Return the (X, Y) coordinate for the center point of the cell that contains the specified text.  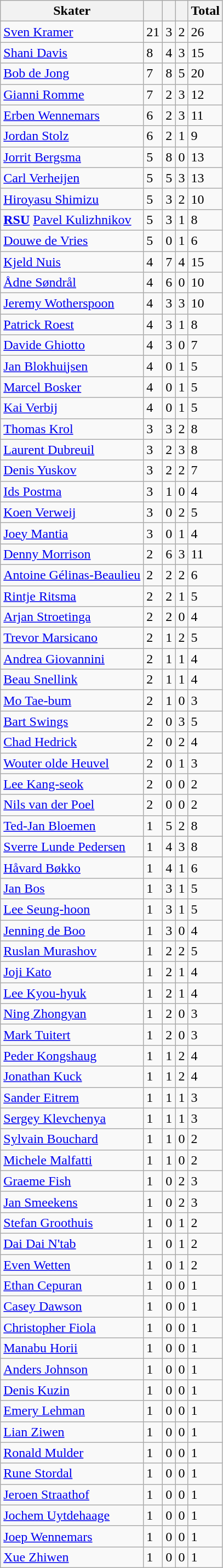
Hiroyasu Shimizu (72, 199)
Laurent Dubreuil (72, 450)
Shani Davis (72, 53)
Emery Lehman (72, 1411)
Christopher Fiola (72, 1328)
Denny Morrison (72, 554)
Dai Dai N'tab (72, 1244)
Jonathan Kuck (72, 1077)
Marcel Bosker (72, 387)
Sven Kramer (72, 32)
Jenning de Boo (72, 931)
Skater (72, 11)
Jan Bos (72, 888)
Bob de Jong (72, 74)
Ronald Mulder (72, 1453)
Joey Mantia (72, 533)
Kjeld Nuis (72, 262)
Lee Kang-seok (72, 784)
Manabu Horii (72, 1348)
Peder Kongshaug (72, 1056)
Xue Zhiwen (72, 1557)
Kai Verbij (72, 408)
Thomas Krol (72, 429)
Bart Swings (72, 721)
Sergey Klevchenya (72, 1118)
Anders Johnson (72, 1369)
Denis Kuzin (72, 1390)
Andrea Giovannini (72, 659)
Koen Verweij (72, 512)
Graeme Fish (72, 1181)
Ådne Søndrål (72, 283)
Stefan Groothuis (72, 1223)
Ethan Cepuran (72, 1286)
Antoine Gélinas-Beaulieu (72, 575)
RSU Pavel Kulizhnikov (72, 220)
Lian Ziwen (72, 1432)
Jordan Stolz (72, 136)
Lee Kyou-hyuk (72, 993)
Erben Wennemars (72, 115)
Ids Postma (72, 491)
Sylvain Bouchard (72, 1139)
Mark Tuitert (72, 1035)
Douwe de Vries (72, 240)
Carl Verheijen (72, 178)
Jeremy Wotherspoon (72, 304)
Ruslan Murashov (72, 951)
Nils van der Poel (72, 805)
Total (205, 11)
Håvard Bøkko (72, 867)
Arjan Stroetinga (72, 617)
Sander Eitrem (72, 1097)
Chad Hedrick (72, 742)
20 (205, 74)
Jorrit Bergsma (72, 157)
Jan Smeekens (72, 1202)
Michele Malfatti (72, 1160)
Wouter olde Heuvel (72, 763)
Jochem Uytdehaage (72, 1515)
Denis Yuskov (72, 471)
Even Wetten (72, 1264)
Trevor Marsicano (72, 638)
Ted-Jan Bloemen (72, 826)
Jan Blokhuijsen (72, 366)
Rintje Ritsma (72, 596)
Jeroen Straathof (72, 1494)
Joji Kato (72, 972)
Rune Stordal (72, 1474)
26 (205, 32)
21 (153, 32)
Lee Seung-hoon (72, 909)
Gianni Romme (72, 94)
Joep Wennemars (72, 1536)
Sverre Lunde Pedersen (72, 847)
12 (205, 94)
Davide Ghiotto (72, 345)
9 (205, 136)
Beau Snellink (72, 680)
Mo Tae-bum (72, 701)
Patrick Roest (72, 324)
Ning Zhongyan (72, 1014)
Casey Dawson (72, 1307)
